Search for the cell housing the specified text and yield its (X, Y) center coordinate. 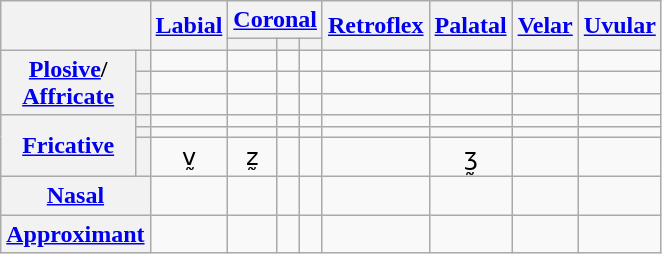
Approximant (76, 234)
Palatal (470, 26)
Uvular (620, 26)
Nasal (76, 196)
z̰ (252, 157)
Fricative (68, 146)
Coronal (276, 20)
Plosive/Affricate (68, 82)
Velar (545, 26)
v̰ (189, 157)
ʒ̰ (470, 157)
Labial (189, 26)
Retroflex (376, 26)
